Extract the [x, y] coordinate from the center of the cell holding the provided text.  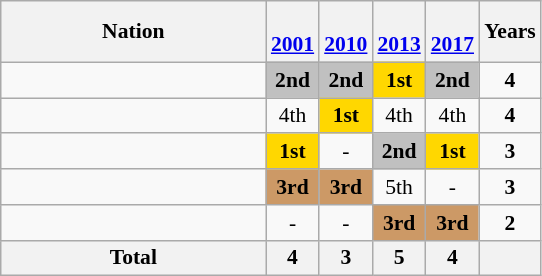
Years [510, 32]
2010 [346, 32]
2013 [398, 32]
Total [134, 258]
2001 [292, 32]
Nation [134, 32]
5th [398, 187]
2 [510, 223]
2017 [452, 32]
5 [398, 258]
